For the text-containing cell, return its midpoint in (x, y) coordinate format. 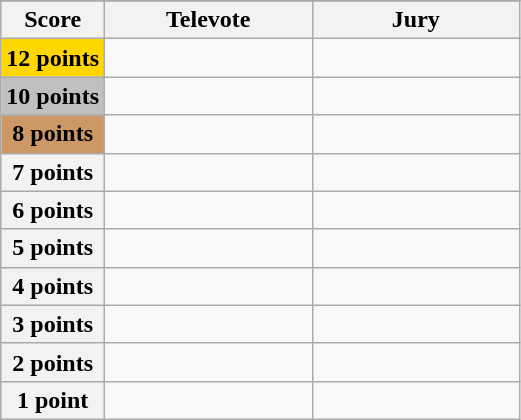
2 points (53, 362)
1 point (53, 400)
6 points (53, 210)
Jury (416, 20)
5 points (53, 248)
8 points (53, 134)
3 points (53, 324)
12 points (53, 58)
Score (53, 20)
7 points (53, 172)
4 points (53, 286)
10 points (53, 96)
Televote (209, 20)
